Return the [X, Y] coordinate for the center point of the cell that contains the specified text.  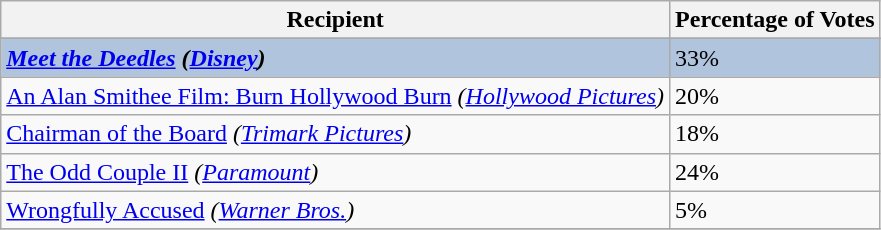
33% [776, 58]
An Alan Smithee Film: Burn Hollywood Burn (Hollywood Pictures) [336, 96]
Meet the Deedles (Disney) [336, 58]
24% [776, 172]
18% [776, 134]
The Odd Couple II (Paramount) [336, 172]
Recipient [336, 20]
20% [776, 96]
Percentage of Votes [776, 20]
Wrongfully Accused (Warner Bros.) [336, 210]
Chairman of the Board (Trimark Pictures) [336, 134]
5% [776, 210]
